Capture the cell that displays the provided text and extract its (X, Y) central coordinate. 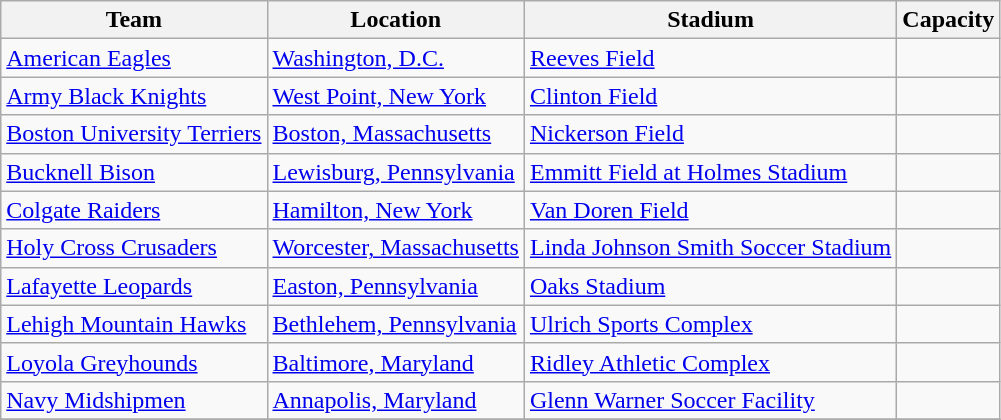
Nickerson Field (710, 134)
Lafayette Leopards (134, 286)
Clinton Field (710, 96)
Bucknell Bison (134, 172)
Ridley Athletic Complex (710, 362)
Reeves Field (710, 58)
Linda Johnson Smith Soccer Stadium (710, 248)
Stadium (710, 20)
Baltimore, Maryland (396, 362)
Holy Cross Crusaders (134, 248)
Washington, D.C. (396, 58)
Navy Midshipmen (134, 400)
Bethlehem, Pennsylvania (396, 324)
West Point, New York (396, 96)
Oaks Stadium (710, 286)
Location (396, 20)
Lehigh Mountain Hawks (134, 324)
Emmitt Field at Holmes Stadium (710, 172)
American Eagles (134, 58)
Army Black Knights (134, 96)
Boston University Terriers (134, 134)
Ulrich Sports Complex (710, 324)
Colgate Raiders (134, 210)
Team (134, 20)
Annapolis, Maryland (396, 400)
Capacity (948, 20)
Worcester, Massachusetts (396, 248)
Lewisburg, Pennsylvania (396, 172)
Easton, Pennsylvania (396, 286)
Boston, Massachusetts (396, 134)
Van Doren Field (710, 210)
Glenn Warner Soccer Facility (710, 400)
Loyola Greyhounds (134, 362)
Hamilton, New York (396, 210)
